For the text-containing cell, return its midpoint in [x, y] coordinate format. 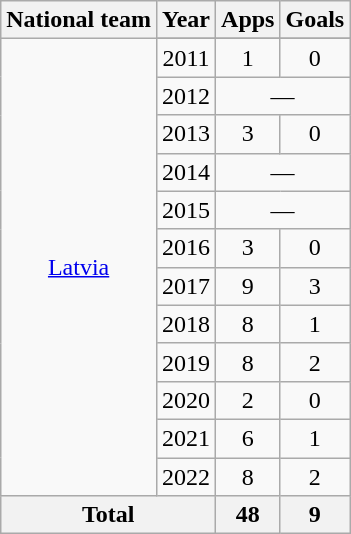
2020 [186, 400]
Year [186, 20]
Total [108, 515]
Goals [315, 20]
2016 [186, 248]
2011 [186, 58]
Latvia [79, 268]
6 [248, 438]
2022 [186, 477]
2017 [186, 286]
48 [248, 515]
2018 [186, 324]
2015 [186, 210]
National team [79, 20]
2012 [186, 96]
2013 [186, 134]
Apps [248, 20]
2019 [186, 362]
2021 [186, 438]
2014 [186, 172]
